Detect which cell encompasses the target text, then output its (X, Y) center coordinate. 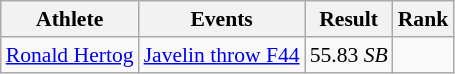
Events (222, 19)
Rank (424, 19)
Javelin throw F44 (222, 55)
Result (349, 19)
Athlete (70, 19)
55.83 SB (349, 55)
Ronald Hertog (70, 55)
